Extract the (X, Y) coordinate from the center of the cell holding the provided text.  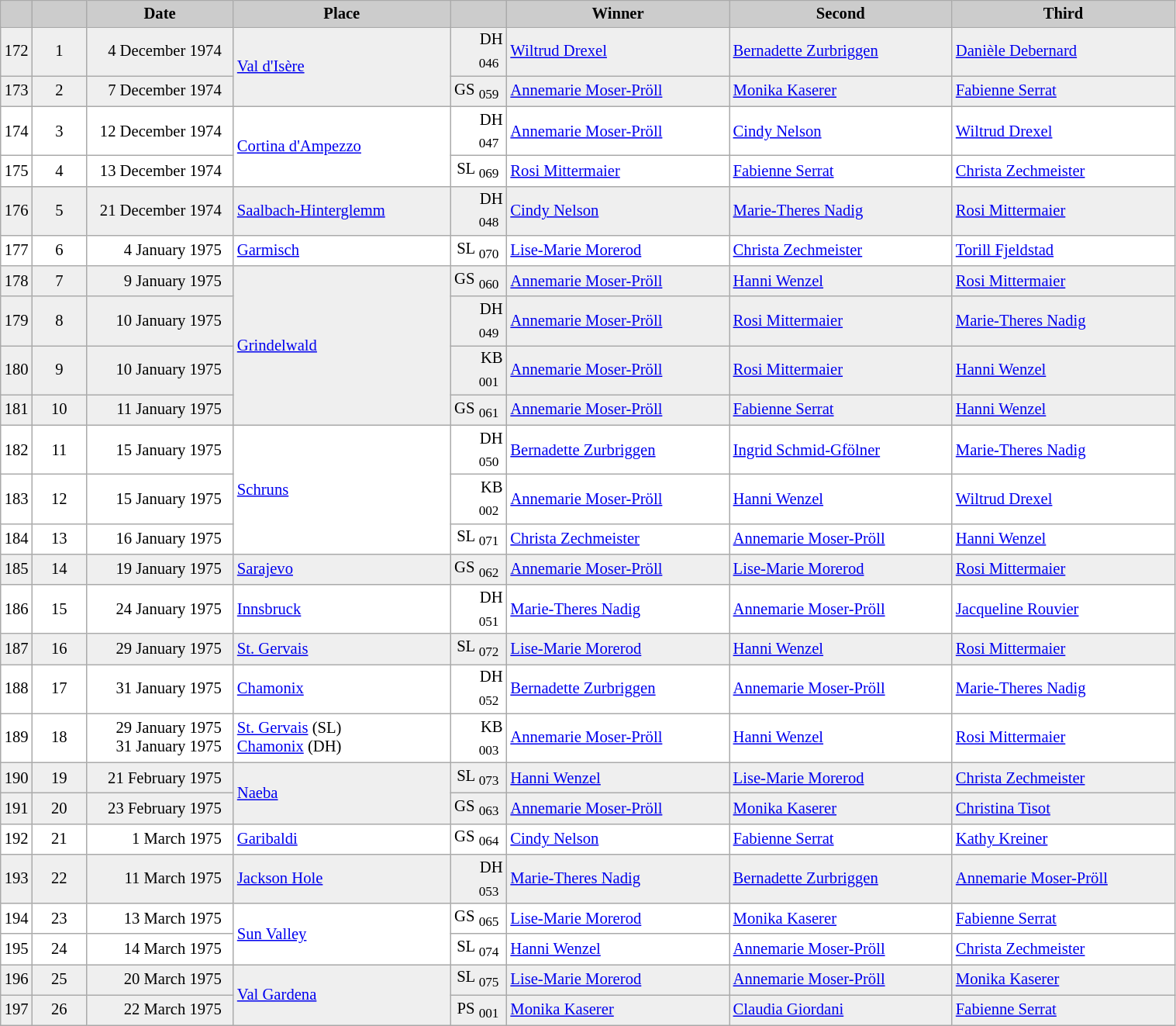
DH 049 (479, 321)
Grindelwald (342, 345)
21 (59, 839)
185 (17, 569)
GS 059 (479, 92)
SL 069 (479, 171)
191 (17, 808)
KB 001 (479, 369)
DH 050 (479, 450)
Place (342, 13)
3 (59, 130)
189 (17, 738)
DH 052 (479, 689)
196 (17, 979)
11 January 1975 (160, 409)
4 January 1975 (160, 250)
GS 064 (479, 839)
Naeba (342, 793)
SL 075 (479, 979)
25 (59, 979)
23 February 1975 (160, 808)
16 January 1975 (160, 538)
13 March 1975 (160, 918)
GS 060 (479, 281)
St. Gervais (SL) Chamonix (DH) (342, 738)
Val Gardena (342, 994)
Date (160, 13)
10 (59, 409)
Danièle Debernard (1064, 51)
21 December 1974 (160, 211)
24 (59, 949)
DH 048 (479, 211)
Ingrid Schmid-Gfölner (840, 450)
GS 062 (479, 569)
Val d'Isère (342, 67)
24 January 1975 (160, 610)
184 (17, 538)
11 March 1975 (160, 878)
DH 051 (479, 610)
PS 001 (479, 1010)
Innsbruck (342, 610)
173 (17, 92)
Jacqueline Rouvier (1064, 610)
SL 073 (479, 777)
12 December 1974 (160, 130)
11 (59, 450)
178 (17, 281)
SL 074 (479, 949)
19 (59, 777)
14 March 1975 (160, 949)
GS 065 (479, 918)
Christina Tisot (1064, 808)
Sarajevo (342, 569)
13 (59, 538)
7 (59, 281)
9 (59, 369)
26 (59, 1010)
193 (17, 878)
Kathy Kreiner (1064, 839)
4 December 1974 (160, 51)
19 January 1975 (160, 569)
20 (59, 808)
190 (17, 777)
181 (17, 409)
DH 053 (479, 878)
22 (59, 878)
21 February 1975 (160, 777)
1 March 1975 (160, 839)
192 (17, 839)
Garibaldi (342, 839)
6 (59, 250)
29 January 1975 31 January 1975 (160, 738)
Chamonix (342, 689)
13 December 1974 (160, 171)
175 (17, 171)
174 (17, 130)
186 (17, 610)
Sun Valley (342, 934)
Torill Fjeldstad (1064, 250)
179 (17, 321)
DH 046 (479, 51)
5 (59, 211)
2 (59, 92)
197 (17, 1010)
183 (17, 498)
SL 071 (479, 538)
16 (59, 648)
Third (1064, 13)
17 (59, 689)
KB 003 (479, 738)
Cortina d'Ampezzo (342, 146)
Second (840, 13)
18 (59, 738)
GS 063 (479, 808)
176 (17, 211)
Winner (617, 13)
1 (59, 51)
195 (17, 949)
Schruns (342, 489)
SL 070 (479, 250)
14 (59, 569)
8 (59, 321)
20 March 1975 (160, 979)
31 January 1975 (160, 689)
Claudia Giordani (840, 1010)
180 (17, 369)
Jackson Hole (342, 878)
9 January 1975 (160, 281)
SL 072 (479, 648)
4 (59, 171)
15 (59, 610)
23 (59, 918)
DH 047 (479, 130)
Saalbach-Hinterglemm (342, 211)
187 (17, 648)
182 (17, 450)
Garmisch (342, 250)
22 March 1975 (160, 1010)
177 (17, 250)
KB 002 (479, 498)
St. Gervais (342, 648)
7 December 1974 (160, 92)
GS 061 (479, 409)
188 (17, 689)
172 (17, 51)
194 (17, 918)
29 January 1975 (160, 648)
12 (59, 498)
